Extract the [X, Y] coordinate from the center of the cell holding the provided text.  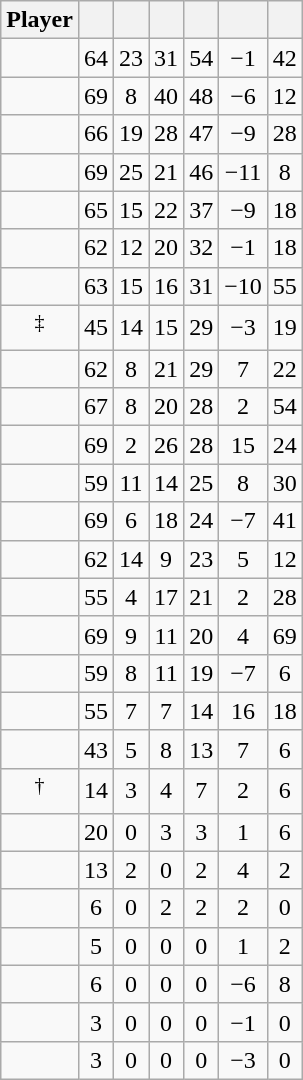
67 [96, 407]
Player [40, 20]
−10 [244, 286]
37 [202, 210]
66 [96, 134]
64 [96, 58]
‡ [40, 328]
32 [202, 248]
−11 [244, 172]
42 [284, 58]
30 [284, 483]
43 [96, 749]
45 [96, 328]
26 [166, 445]
17 [166, 597]
† [40, 790]
46 [202, 172]
41 [284, 521]
47 [202, 134]
65 [96, 210]
48 [202, 96]
40 [166, 96]
63 [96, 286]
